Extract the [X, Y] coordinate from the center of the cell holding the provided text.  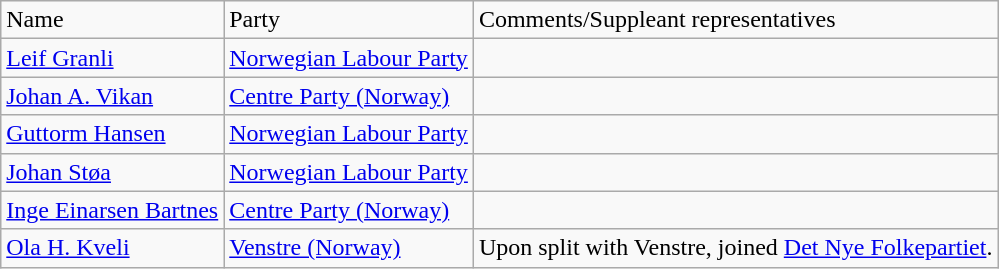
Venstre (Norway) [349, 248]
Party [349, 20]
Johan A. Vikan [112, 96]
Comments/Suppleant representatives [736, 20]
Ola H. Kveli [112, 248]
Name [112, 20]
Guttorm Hansen [112, 134]
Johan Støa [112, 172]
Upon split with Venstre, joined Det Nye Folkepartiet. [736, 248]
Inge Einarsen Bartnes [112, 210]
Leif Granli [112, 58]
